Extract the (X, Y) coordinate from the center of the cell holding the provided text.  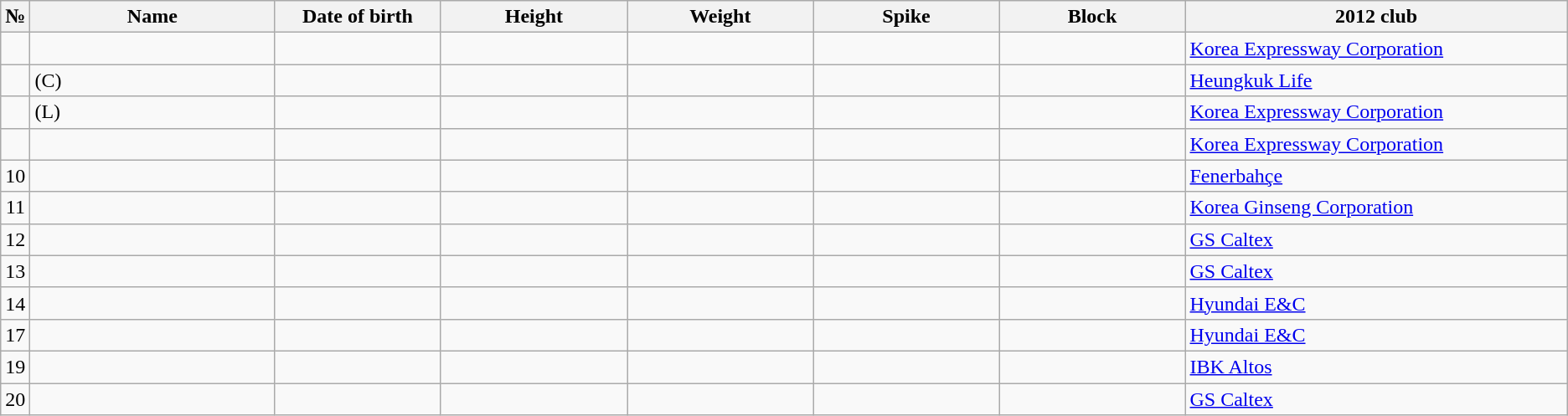
14 (15, 303)
(C) (152, 80)
11 (15, 208)
10 (15, 176)
Korea Ginseng Corporation (1376, 208)
(L) (152, 112)
Spike (906, 17)
Date of birth (358, 17)
19 (15, 367)
№ (15, 17)
Weight (720, 17)
Block (1092, 17)
20 (15, 399)
13 (15, 271)
17 (15, 335)
Name (152, 17)
Heungkuk Life (1376, 80)
2012 club (1376, 17)
Height (534, 17)
Fenerbahçe (1376, 176)
12 (15, 239)
IBK Altos (1376, 367)
